Pinpoint the cell where the given text exists, returning its (X, Y) midpoint coordinate. 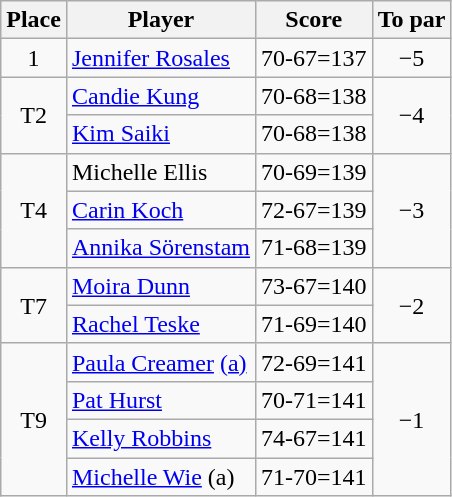
Carin Koch (160, 210)
71-68=139 (314, 248)
70-67=137 (314, 58)
72-67=139 (314, 210)
Kelly Robbins (160, 438)
Moira Dunn (160, 286)
T4 (34, 210)
−4 (412, 115)
Place (34, 20)
Kim Saiki (160, 134)
1 (34, 58)
Michelle Ellis (160, 172)
T9 (34, 419)
70-71=141 (314, 400)
Player (160, 20)
72-69=141 (314, 362)
Paula Creamer (a) (160, 362)
71-70=141 (314, 477)
70-69=139 (314, 172)
74-67=141 (314, 438)
Rachel Teske (160, 324)
To par (412, 20)
71-69=140 (314, 324)
−5 (412, 58)
73-67=140 (314, 286)
T7 (34, 305)
Jennifer Rosales (160, 58)
−2 (412, 305)
Pat Hurst (160, 400)
−3 (412, 210)
Score (314, 20)
Michelle Wie (a) (160, 477)
Candie Kung (160, 96)
Annika Sörenstam (160, 248)
−1 (412, 419)
T2 (34, 115)
